Return the [X, Y] coordinate for the center point of the cell that contains the specified text.  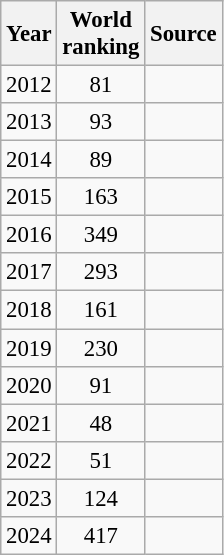
Year [29, 34]
2012 [29, 85]
163 [101, 197]
2019 [29, 348]
81 [101, 85]
2024 [29, 536]
89 [101, 160]
230 [101, 348]
2022 [29, 460]
51 [101, 460]
349 [101, 235]
Source [184, 34]
124 [101, 498]
293 [101, 273]
2023 [29, 498]
91 [101, 385]
161 [101, 310]
417 [101, 536]
2016 [29, 235]
Worldranking [101, 34]
2017 [29, 273]
2014 [29, 160]
2015 [29, 197]
48 [101, 423]
2018 [29, 310]
93 [101, 122]
2020 [29, 385]
2013 [29, 122]
2021 [29, 423]
